Pinpoint the cell where the given text exists, returning its (X, Y) midpoint coordinate. 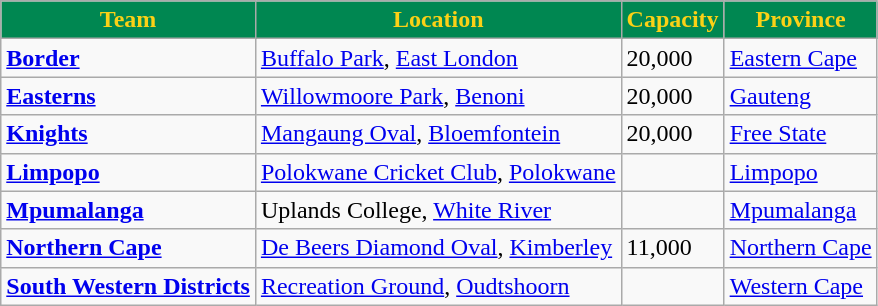
Polokwane Cricket Club, Polokwane (438, 172)
Border (128, 58)
Team (128, 20)
Eastern Cape (800, 58)
Location (438, 20)
Recreation Ground, Oudtshoorn (438, 286)
De Beers Diamond Oval, Kimberley (438, 248)
Province (800, 20)
Western Cape (800, 286)
South Western Districts (128, 286)
11,000 (672, 248)
Free State (800, 134)
Capacity (672, 20)
Easterns (128, 96)
Mangaung Oval, Bloemfontein (438, 134)
Gauteng (800, 96)
Willowmoore Park, Benoni (438, 96)
Knights (128, 134)
Buffalo Park, East London (438, 58)
Uplands College, White River (438, 210)
